Return the (x, y) coordinate for the center point of the cell that contains the specified text.  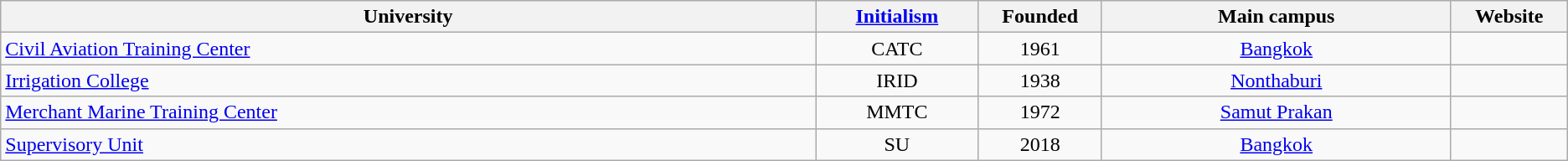
1972 (1040, 112)
2018 (1040, 144)
MMTC (898, 112)
Initialism (898, 17)
Founded (1040, 17)
Nonthaburi (1277, 80)
University (409, 17)
Irrigation College (409, 80)
1938 (1040, 80)
Website (1509, 17)
Main campus (1277, 17)
CATC (898, 49)
Civil Aviation Training Center (409, 49)
SU (898, 144)
Samut Prakan (1277, 112)
Supervisory Unit (409, 144)
IRID (898, 80)
Merchant Marine Training Center (409, 112)
1961 (1040, 49)
